From the cell containing the given text, extract its center point as (X, Y) coordinate. 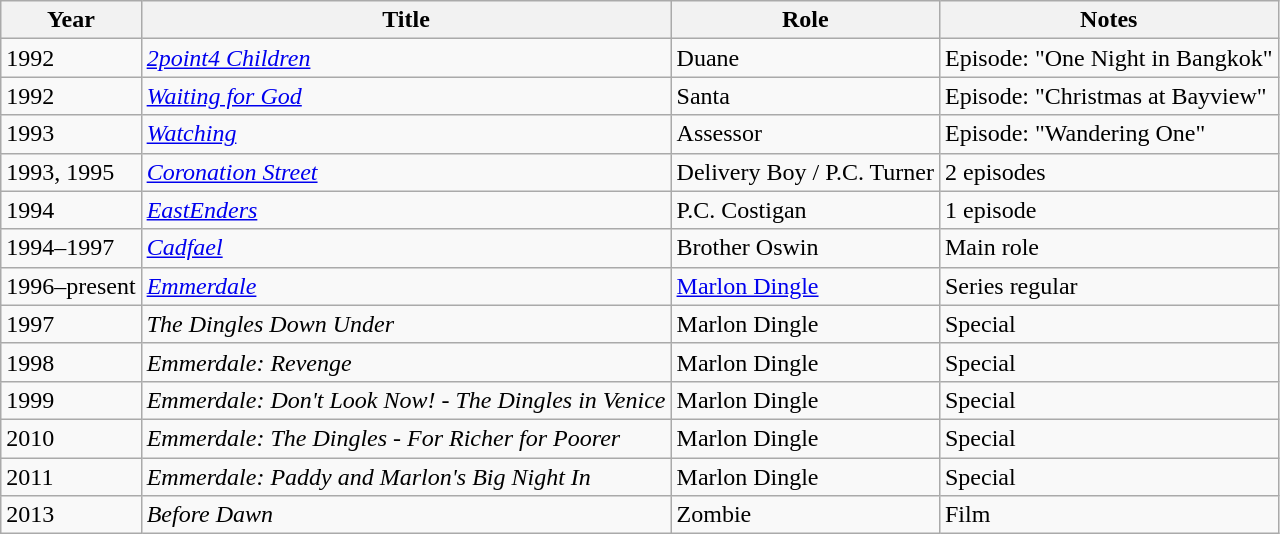
Waiting for God (406, 96)
1 episode (1108, 210)
Series regular (1108, 286)
Notes (1108, 20)
1999 (71, 400)
Year (71, 20)
1998 (71, 362)
2010 (71, 438)
Film (1108, 515)
2013 (71, 515)
Cadfael (406, 248)
2011 (71, 477)
The Dingles Down Under (406, 324)
Main role (1108, 248)
Emmerdale: Don't Look Now! - The Dingles in Venice (406, 400)
1993, 1995 (71, 172)
Episode: "One Night in Bangkok" (1108, 58)
Emmerdale: Revenge (406, 362)
Emmerdale (406, 286)
Emmerdale: The Dingles - For Richer for Poorer (406, 438)
Coronation Street (406, 172)
1993 (71, 134)
1994–1997 (71, 248)
Brother Oswin (805, 248)
P.C. Costigan (805, 210)
1996–present (71, 286)
Duane (805, 58)
Santa (805, 96)
Delivery Boy / P.C. Turner (805, 172)
Before Dawn (406, 515)
1997 (71, 324)
EastEnders (406, 210)
2 episodes (1108, 172)
Assessor (805, 134)
1994 (71, 210)
2point4 Children (406, 58)
Episode: "Wandering One" (1108, 134)
Title (406, 20)
Zombie (805, 515)
Episode: "Christmas at Bayview" (1108, 96)
Role (805, 20)
Watching (406, 134)
Emmerdale: Paddy and Marlon's Big Night In (406, 477)
